Provide the (x, y) coordinate of the cell's center where the given text is located.  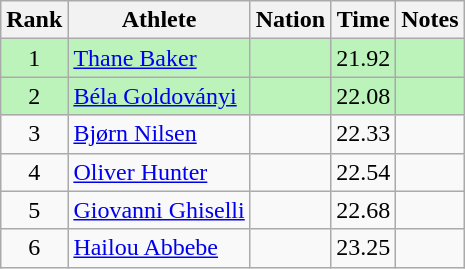
Thane Baker (159, 58)
22.33 (364, 134)
5 (34, 210)
Bjørn Nilsen (159, 134)
Time (364, 20)
Oliver Hunter (159, 172)
Hailou Abbebe (159, 248)
1 (34, 58)
Béla Goldoványi (159, 96)
Giovanni Ghiselli (159, 210)
Rank (34, 20)
2 (34, 96)
21.92 (364, 58)
4 (34, 172)
Notes (430, 20)
22.08 (364, 96)
22.54 (364, 172)
6 (34, 248)
22.68 (364, 210)
3 (34, 134)
Athlete (159, 20)
Nation (290, 20)
23.25 (364, 248)
